Capture the cell that displays the provided text and extract its (X, Y) central coordinate. 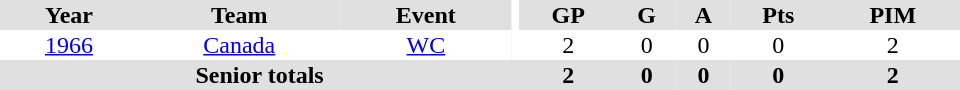
Pts (778, 15)
WC (426, 45)
GP (568, 15)
Senior totals (260, 75)
Team (240, 15)
A (704, 15)
PIM (893, 15)
Event (426, 15)
Canada (240, 45)
Year (69, 15)
1966 (69, 45)
G (646, 15)
